Output the [x, y] coordinate of the center of the cell containing the given text.  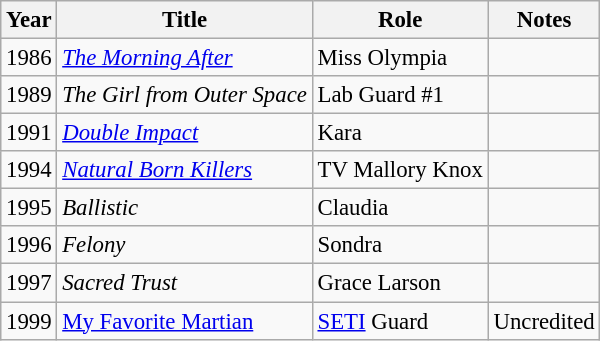
SETI Guard [400, 321]
Notes [544, 20]
Double Impact [184, 133]
1994 [29, 170]
1995 [29, 208]
1989 [29, 95]
Year [29, 20]
Natural Born Killers [184, 170]
The Morning After [184, 58]
TV Mallory Knox [400, 170]
1996 [29, 245]
Lab Guard #1 [400, 95]
Claudia [400, 208]
Miss Olympia [400, 58]
Sondra [400, 245]
1997 [29, 283]
Ballistic [184, 208]
My Favorite Martian [184, 321]
Grace Larson [400, 283]
Title [184, 20]
1991 [29, 133]
Uncredited [544, 321]
Felony [184, 245]
Sacred Trust [184, 283]
The Girl from Outer Space [184, 95]
1986 [29, 58]
Kara [400, 133]
1999 [29, 321]
Role [400, 20]
